Return [X, Y] of the center of cell containing provided text 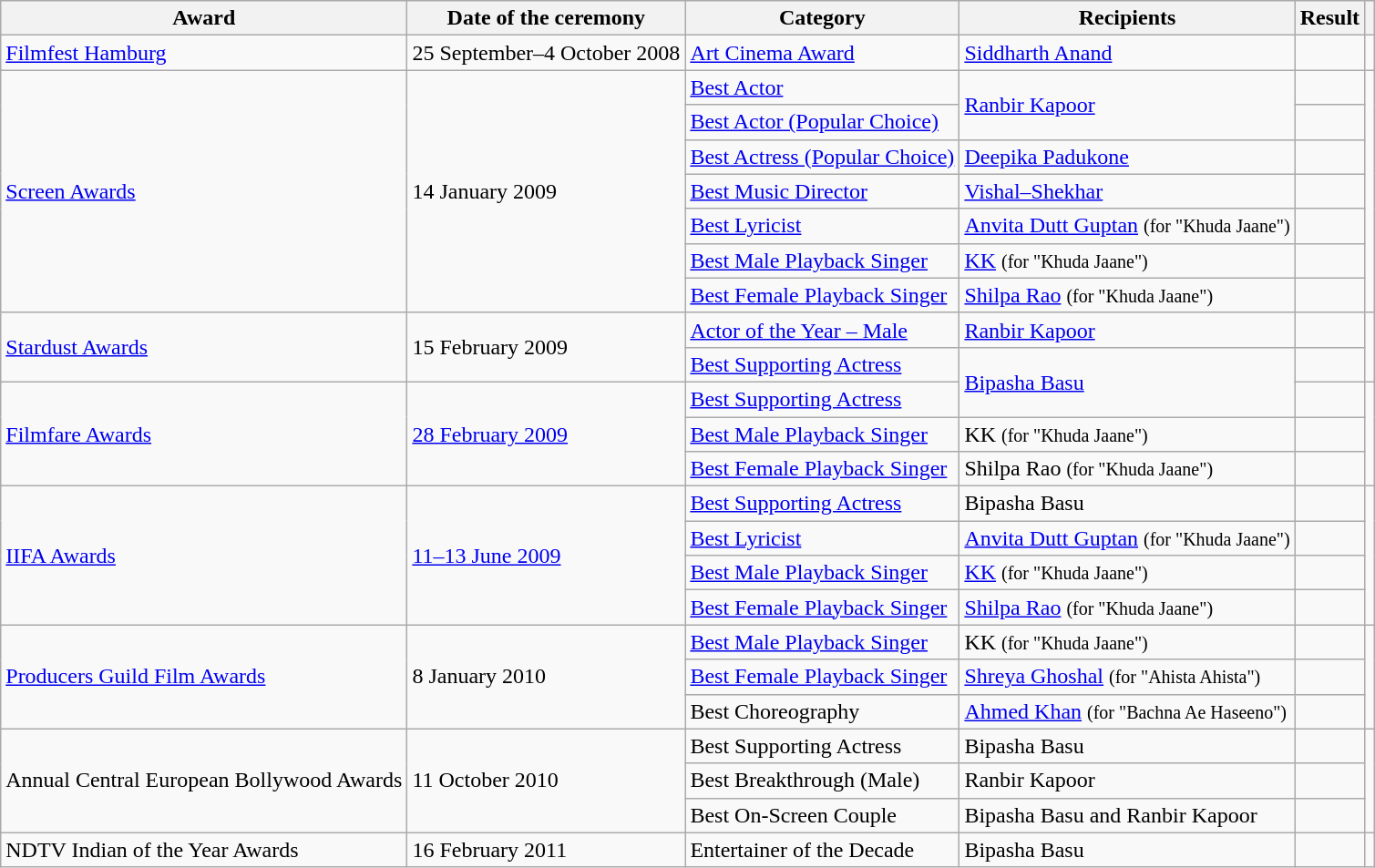
Best Actor [822, 87]
Screen Awards [204, 191]
Best Actress (Popular Choice) [822, 157]
NDTV Indian of the Year Awards [204, 850]
Vishal–Shekhar [1127, 191]
25 September–4 October 2008 [547, 53]
Category [822, 18]
Siddharth Anand [1127, 53]
14 January 2009 [547, 191]
28 February 2009 [547, 434]
11 October 2010 [547, 781]
Best Breakthrough (Male) [822, 781]
Stardust Awards [204, 347]
Filmfest Hamburg [204, 53]
Best Choreography [822, 711]
Shreya Ghoshal (for "Ahista Ahista") [1127, 677]
IIFA Awards [204, 556]
Award [204, 18]
Ahmed Khan (for "Bachna Ae Haseeno") [1127, 711]
Filmfare Awards [204, 434]
Actor of the Year – Male [822, 330]
Annual Central European Bollywood Awards [204, 781]
Recipients [1127, 18]
Best On-Screen Couple [822, 815]
Best Actor (Popular Choice) [822, 122]
11–13 June 2009 [547, 556]
Best Music Director [822, 191]
16 February 2011 [547, 850]
Date of the ceremony [547, 18]
Result [1329, 18]
Bipasha Basu and Ranbir Kapoor [1127, 815]
15 February 2009 [547, 347]
Entertainer of the Decade [822, 850]
Producers Guild Film Awards [204, 677]
Art Cinema Award [822, 53]
Deepika Padukone [1127, 157]
8 January 2010 [547, 677]
